From the cell containing the given text, extract its center point as (x, y) coordinate. 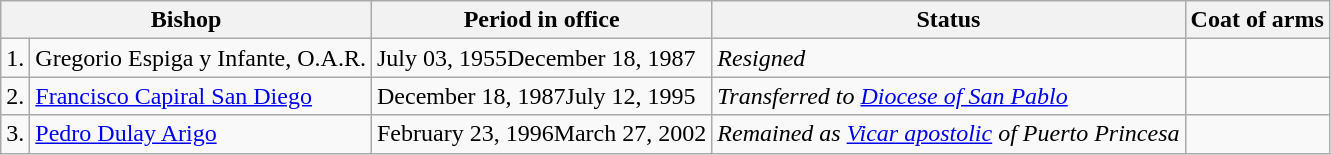
Bishop (186, 20)
December 18, 1987July 12, 1995 (541, 96)
Pedro Dulay Arigo (201, 134)
1. (16, 58)
Coat of arms (1257, 20)
2. (16, 96)
Transferred to Diocese of San Pablo (948, 96)
Period in office (541, 20)
July 03, 1955December 18, 1987 (541, 58)
Remained as Vicar apostolic of Puerto Princesa (948, 134)
Resigned (948, 58)
3. (16, 134)
Francisco Capiral San Diego (201, 96)
Status (948, 20)
February 23, 1996March 27, 2002 (541, 134)
Gregorio Espiga y Infante, O.A.R. (201, 58)
